Find where the given text appears and provide that cell's center as [x, y] coordinate. 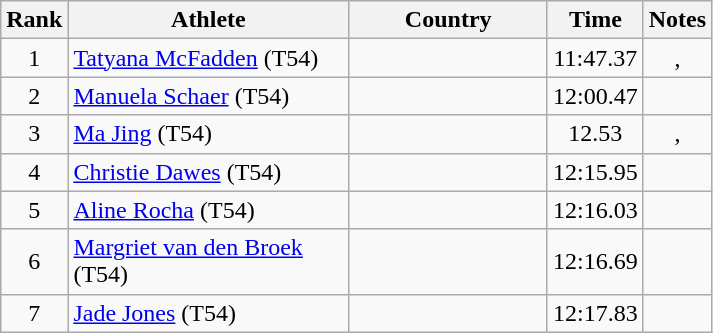
Manuela Schaer (T54) [208, 96]
Margriet van den Broek (T54) [208, 262]
11:47.37 [595, 58]
Aline Rocha (T54) [208, 210]
Rank [34, 20]
Time [595, 20]
12:15.95 [595, 172]
12:17.83 [595, 313]
4 [34, 172]
6 [34, 262]
12:16.03 [595, 210]
Country [448, 20]
12:00.47 [595, 96]
Ma Jing (T54) [208, 134]
Tatyana McFadden (T54) [208, 58]
Jade Jones (T54) [208, 313]
Athlete [208, 20]
5 [34, 210]
12:16.69 [595, 262]
7 [34, 313]
12.53 [595, 134]
1 [34, 58]
Notes [677, 20]
Christie Dawes (T54) [208, 172]
2 [34, 96]
3 [34, 134]
